Determine the [x, y] coordinate at the center of the cell enclosing the given text.  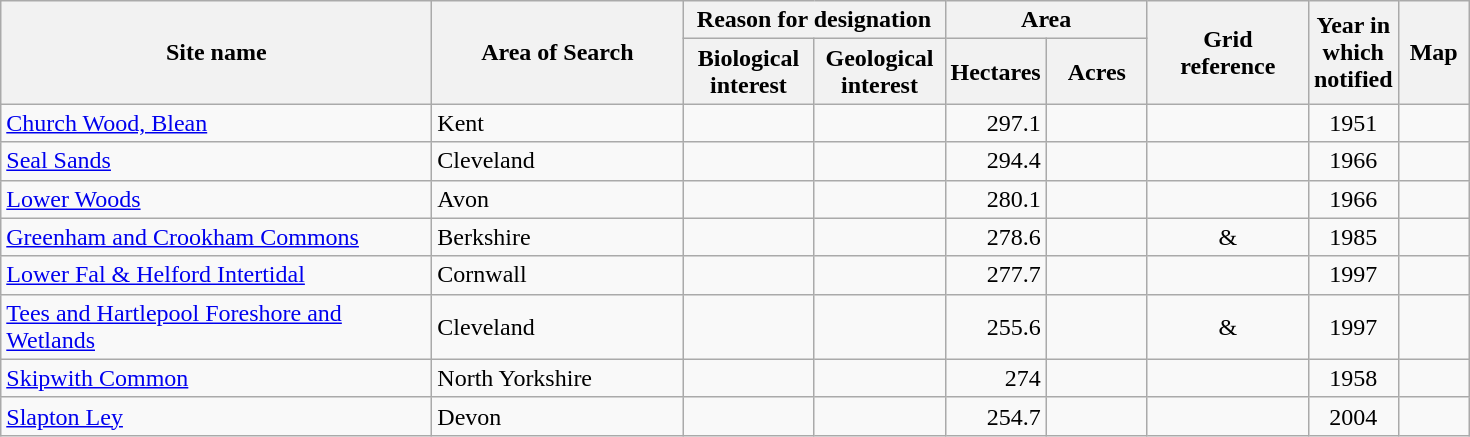
Map [1434, 52]
2004 [1353, 416]
Area [1046, 20]
Site name [216, 52]
Geological interest [880, 72]
1958 [1353, 378]
294.4 [996, 161]
1951 [1353, 123]
Skipwith Common [216, 378]
Lower Fal & Helford Intertidal [216, 275]
297.1 [996, 123]
255.6 [996, 326]
Devon [558, 416]
Year in which notified [1353, 52]
Cornwall [558, 275]
Biological interest [748, 72]
Lower Woods [216, 199]
Church Wood, Blean [216, 123]
Slapton Ley [216, 416]
North Yorkshire [558, 378]
Kent [558, 123]
254.7 [996, 416]
Grid reference [1228, 52]
Area of Search [558, 52]
Seal Sands [216, 161]
Avon [558, 199]
280.1 [996, 199]
278.6 [996, 237]
1985 [1353, 237]
Berkshire [558, 237]
Acres [1096, 72]
274 [996, 378]
277.7 [996, 275]
Tees and Hartlepool Foreshore and Wetlands [216, 326]
Greenham and Crookham Commons [216, 237]
Hectares [996, 72]
Reason for designation [814, 20]
